Identify which cell holds the provided text, then report its [x, y] central coordinate. 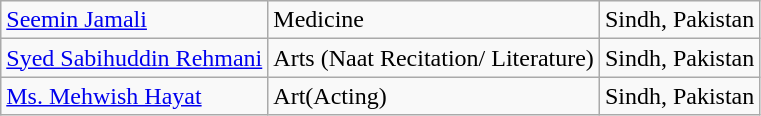
Art(Acting) [434, 96]
Arts (Naat Recitation/ Literature) [434, 58]
Syed Sabihuddin Rehmani [134, 58]
Ms. Mehwish Hayat [134, 96]
Medicine [434, 20]
Seemin Jamali [134, 20]
